Provide the [X, Y] coordinate of the cell's center where the given text is located.  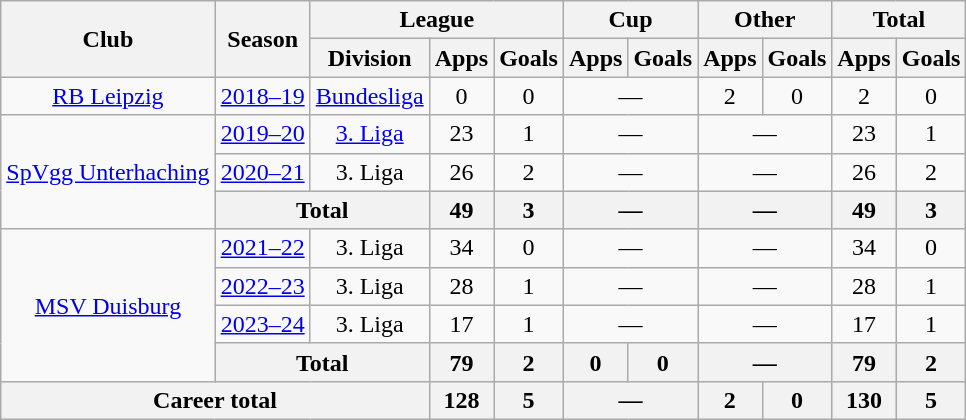
130 [864, 400]
MSV Duisburg [108, 305]
2021–22 [262, 248]
League [436, 20]
Division [370, 58]
Career total [215, 400]
Bundesliga [370, 96]
RB Leipzig [108, 96]
2019–20 [262, 134]
SpVgg Unterhaching [108, 172]
Season [262, 39]
128 [461, 400]
2018–19 [262, 96]
2020–21 [262, 172]
2023–24 [262, 324]
2022–23 [262, 286]
Other [765, 20]
Club [108, 39]
Cup [630, 20]
